Extract the [x, y] coordinate from the center of the cell holding the provided text.  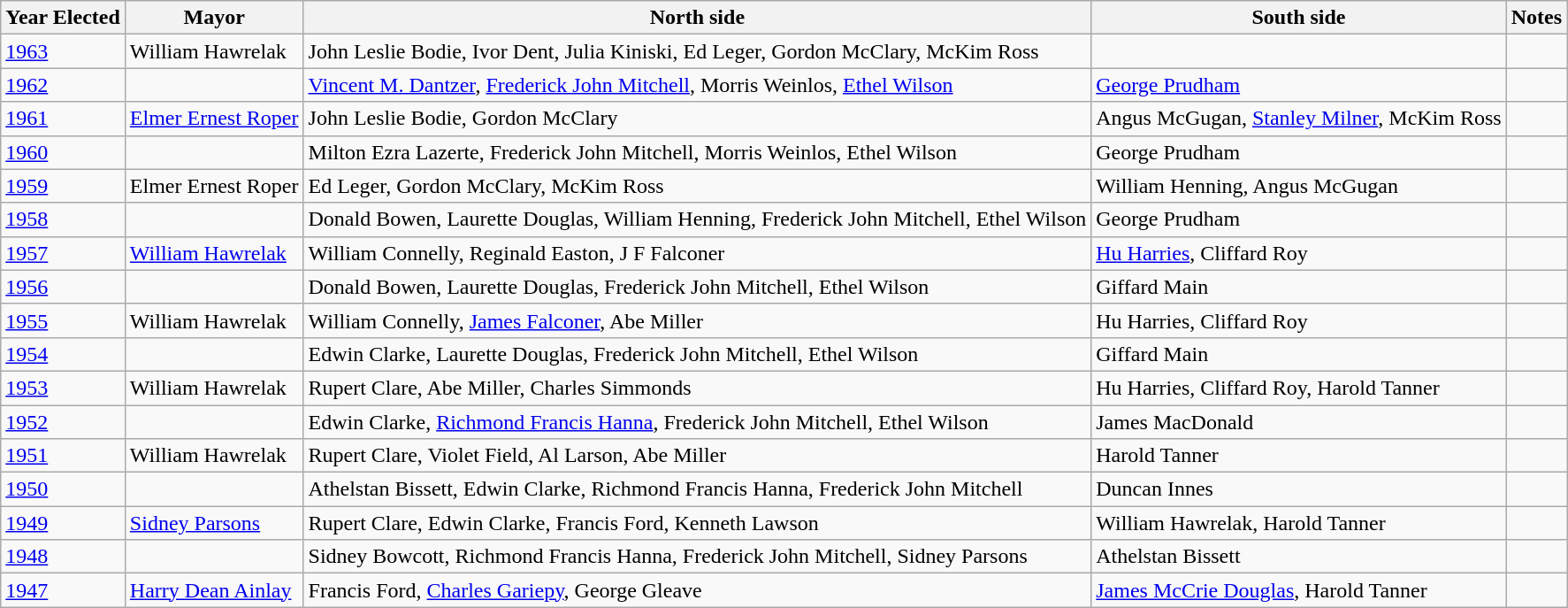
1959 [64, 186]
1962 [64, 85]
Athelstan Bissett [1298, 557]
William Connelly, Reginald Easton, J F Falconer [697, 253]
William Hawrelak, Harold Tanner [1298, 523]
James McCrie Douglas, Harold Tanner [1298, 590]
John Leslie Bodie, Ivor Dent, Julia Kiniski, Ed Leger, Gordon McClary, McKim Ross [697, 51]
Rupert Clare, Abe Miller, Charles Simmonds [697, 388]
1961 [64, 119]
1954 [64, 354]
1958 [64, 219]
1957 [64, 253]
1953 [64, 388]
Notes [1536, 18]
1960 [64, 152]
1949 [64, 523]
Donald Bowen, Laurette Douglas, Frederick John Mitchell, Ethel Wilson [697, 287]
1950 [64, 489]
Francis Ford, Charles Gariepy, George Gleave [697, 590]
Hu Harries, Cliffard Roy, Harold Tanner [1298, 388]
Donald Bowen, Laurette Douglas, William Henning, Frederick John Mitchell, Ethel Wilson [697, 219]
Ed Leger, Gordon McClary, McKim Ross [697, 186]
1948 [64, 557]
Rupert Clare, Violet Field, Al Larson, Abe Miller [697, 456]
James MacDonald [1298, 422]
Athelstan Bissett, Edwin Clarke, Richmond Francis Hanna, Frederick John Mitchell [697, 489]
1951 [64, 456]
Rupert Clare, Edwin Clarke, Francis Ford, Kenneth Lawson [697, 523]
Angus McGugan, Stanley Milner, McKim Ross [1298, 119]
North side [697, 18]
Harry Dean Ainlay [214, 590]
Mayor [214, 18]
Duncan Innes [1298, 489]
Edwin Clarke, Laurette Douglas, Frederick John Mitchell, Ethel Wilson [697, 354]
Harold Tanner [1298, 456]
South side [1298, 18]
1952 [64, 422]
1956 [64, 287]
Sidney Parsons [214, 523]
Year Elected [64, 18]
1947 [64, 590]
William Henning, Angus McGugan [1298, 186]
Edwin Clarke, Richmond Francis Hanna, Frederick John Mitchell, Ethel Wilson [697, 422]
1955 [64, 320]
William Connelly, James Falconer, Abe Miller [697, 320]
Sidney Bowcott, Richmond Francis Hanna, Frederick John Mitchell, Sidney Parsons [697, 557]
Milton Ezra Lazerte, Frederick John Mitchell, Morris Weinlos, Ethel Wilson [697, 152]
Vincent M. Dantzer, Frederick John Mitchell, Morris Weinlos, Ethel Wilson [697, 85]
John Leslie Bodie, Gordon McClary [697, 119]
1963 [64, 51]
